Find where the given text appears and provide that cell's center as (x, y) coordinate. 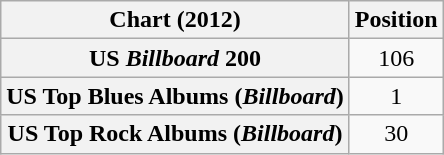
US Billboard 200 (176, 58)
Chart (2012) (176, 20)
US Top Rock Albums (Billboard) (176, 134)
106 (396, 58)
Position (396, 20)
30 (396, 134)
US Top Blues Albums (Billboard) (176, 96)
1 (396, 96)
